From the cell containing the given text, extract its center point as (X, Y) coordinate. 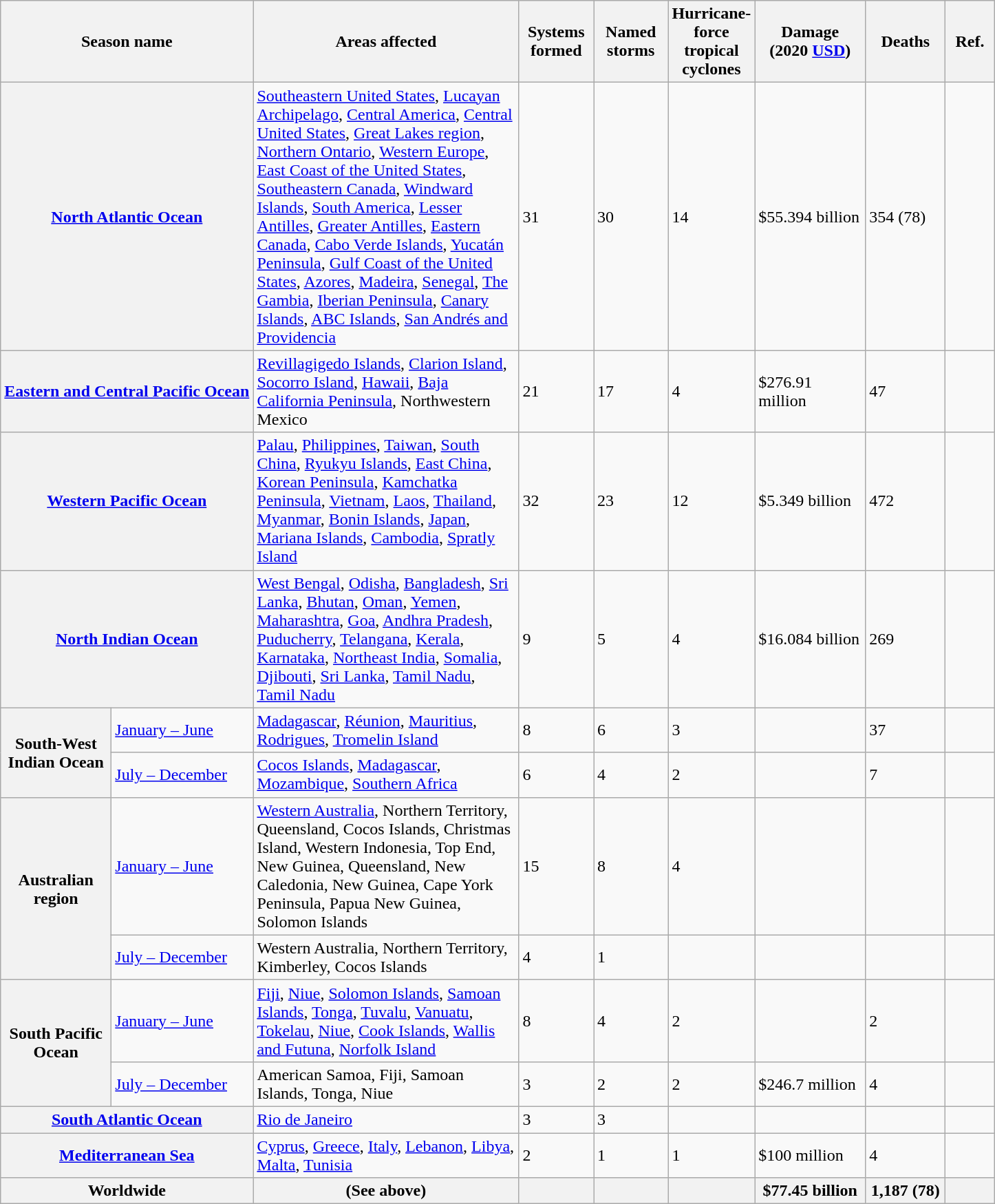
Systems formed (556, 41)
Hurricane-forcetropical cyclones (712, 41)
31 (556, 216)
Worldwide (127, 1191)
Damage(2020 USD) (811, 41)
1,187 (78) (906, 1191)
$77.45 billion (811, 1191)
269 (906, 639)
472 (906, 501)
23 (630, 501)
American Samoa, Fiji, Samoan Islands, Tonga, Niue (386, 1084)
Eastern and Central Pacific Ocean (127, 391)
$5.349 billion (811, 501)
$16.084 billion (811, 639)
47 (906, 391)
$55.394 billion (811, 216)
Western Pacific Ocean (127, 501)
Revillagigedo Islands, Clarion Island, Socorro Island, Hawaii, Baja California Peninsula, Northwestern Mexico (386, 391)
$100 million (811, 1155)
Named storms (630, 41)
32 (556, 501)
Areas affected (386, 41)
21 (556, 391)
12 (712, 501)
$246.7 million (811, 1084)
Australian region (56, 888)
Madagascar, Réunion, Mauritius, Rodrigues, Tromelin Island (386, 730)
Cyprus, Greece, Italy, Lebanon, Libya, Malta, Tunisia (386, 1155)
9 (556, 639)
North Indian Ocean (127, 639)
$276.91 million (811, 391)
17 (630, 391)
354 (78) (906, 216)
Mediterranean Sea (127, 1155)
Ref. (970, 41)
5 (630, 639)
7 (906, 775)
South Atlantic Ocean (127, 1119)
Rio de Janeiro (386, 1119)
(See above) (386, 1191)
Deaths (906, 41)
South-West Indian Ocean (56, 752)
15 (556, 866)
Western Australia, Northern Territory, Kimberley, Cocos Islands (386, 957)
37 (906, 730)
14 (712, 216)
South Pacific Ocean (56, 1043)
30 (630, 216)
North Atlantic Ocean (127, 216)
Cocos Islands, Madagascar, Mozambique, Southern Africa (386, 775)
Fiji, Niue, Solomon Islands, Samoan Islands, Tonga, Tuvalu, Vanuatu, Tokelau, Niue, Cook Islands, Wallis and Futuna, Norfolk Island (386, 1020)
Season name (127, 41)
